Output the [x, y] coordinate of the center of the cell containing the given text.  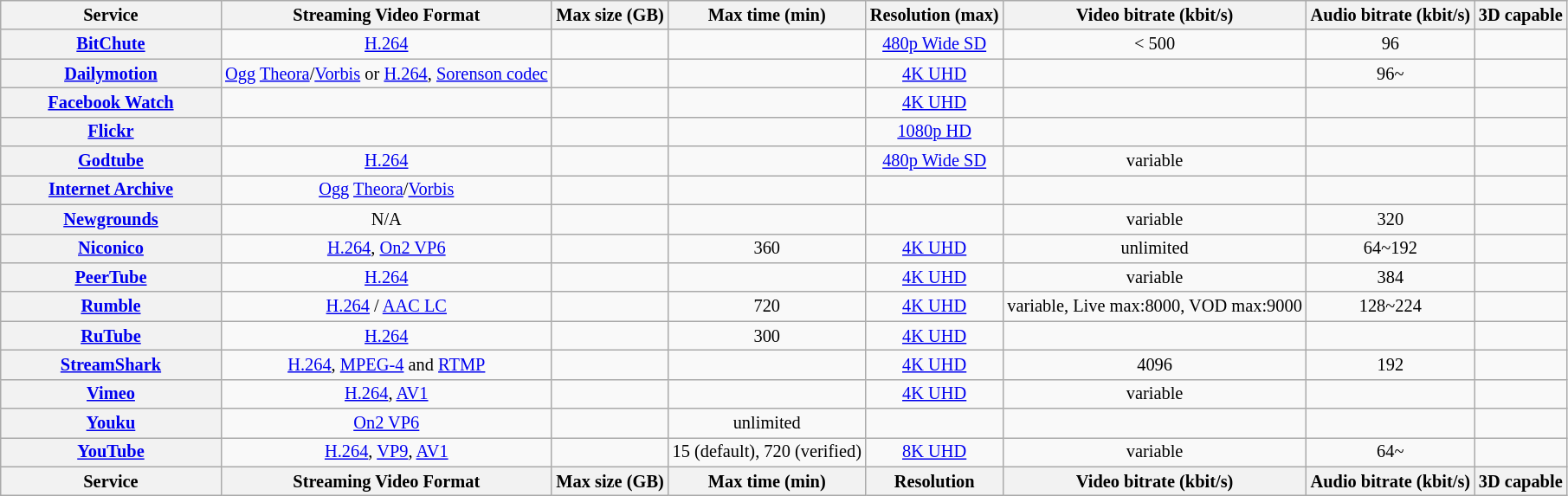
On2 VP6 [386, 423]
PeerTube [111, 277]
Flickr [111, 132]
15 (default), 720 (verified) [767, 452]
variable, Live max:8000, VOD max:9000 [1154, 306]
Niconico [111, 248]
Godtube [111, 161]
YouTube [111, 452]
< 500 [1154, 44]
BitChute [111, 44]
N/A [386, 219]
RuTube [111, 336]
Vimeo [111, 394]
Dailymotion [111, 74]
128~224 [1391, 306]
360 [767, 248]
H.264, VP9, AV1 [386, 452]
Ogg Theora/Vorbis [386, 190]
384 [1391, 277]
H.264, MPEG-4 and RTMP [386, 364]
192 [1391, 364]
Youku [111, 423]
64~ [1391, 452]
Ogg Theora/Vorbis or H.264, Sorenson codec [386, 74]
H.264 / AAC LC [386, 306]
720 [767, 306]
300 [767, 336]
64~192 [1391, 248]
96~ [1391, 74]
H.264, On2 VP6 [386, 248]
Resolution (max) [935, 15]
Rumble [111, 306]
96 [1391, 44]
8K UHD [935, 452]
1080p HD [935, 132]
StreamShark [111, 364]
H.264, AV1 [386, 394]
4096 [1154, 364]
320 [1391, 219]
Internet Archive [111, 190]
Facebook Watch [111, 102]
Resolution [935, 481]
Newgrounds [111, 219]
